Pinpoint the cell where the given text exists, returning its (X, Y) midpoint coordinate. 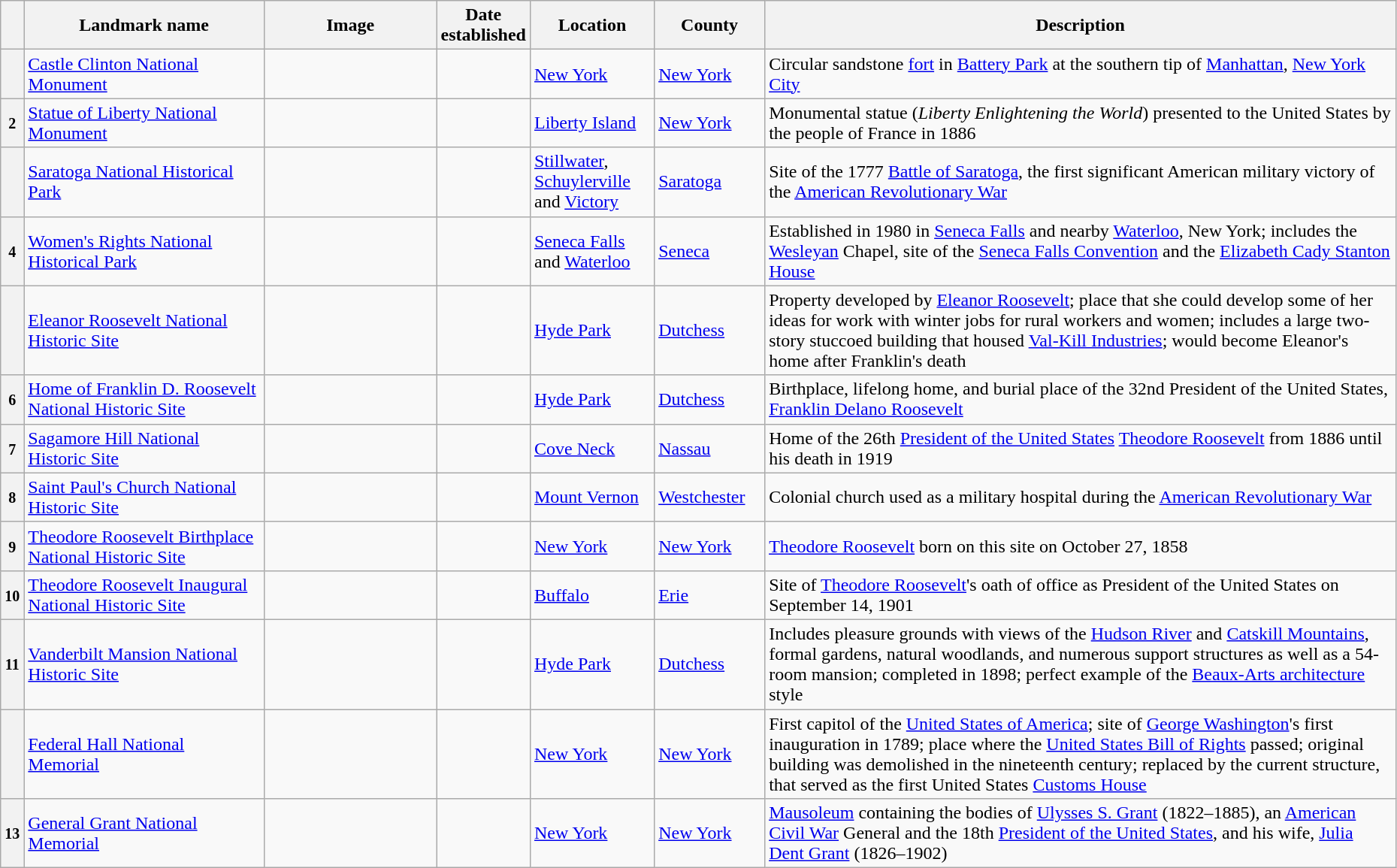
Theodore Roosevelt Birthplace National Historic Site (144, 546)
Circular sandstone fort in Battery Park at the southern tip of Manhattan, New York City (1081, 74)
Saratoga (709, 182)
Mount Vernon (592, 498)
Home of Franklin D. Roosevelt National Historic Site (144, 400)
Liberty Island (592, 123)
11 (12, 664)
Birthplace, lifelong home, and burial place of the 32nd President of the United States, Franklin Delano Roosevelt (1081, 400)
13 (12, 833)
Site of the 1777 Battle of Saratoga, the first significant American military victory of the American Revolutionary War (1081, 182)
Cove Neck (592, 448)
Site of Theodore Roosevelt's oath of office as President of the United States on September 14, 1901 (1081, 595)
Statue of Liberty National Monument (144, 123)
Federal Hall National Memorial (144, 755)
Description (1081, 26)
Nassau (709, 448)
Theodore Roosevelt born on this site on October 27, 1858 (1081, 546)
County (709, 26)
Buffalo (592, 595)
Saint Paul's Church National Historic Site (144, 498)
Westchester (709, 498)
Sagamore Hill National Historic Site (144, 448)
Landmark name (144, 26)
Women's Rights National Historical Park (144, 251)
Castle Clinton National Monument (144, 74)
Home of the 26th President of the United States Theodore Roosevelt from 1886 until his death in 1919 (1081, 448)
General Grant National Memorial (144, 833)
7 (12, 448)
Seneca (709, 251)
9 (12, 546)
Erie (709, 595)
Colonial church used as a military hospital during the American Revolutionary War (1081, 498)
10 (12, 595)
2 (12, 123)
Theodore Roosevelt Inaugural National Historic Site (144, 595)
Saratoga National Historical Park (144, 182)
8 (12, 498)
4 (12, 251)
Location (592, 26)
6 (12, 400)
Stillwater, Schuylerville and Victory (592, 182)
Image (350, 26)
Date established (483, 26)
Vanderbilt Mansion National Historic Site (144, 664)
Monumental statue (Liberty Enlightening the World) presented to the United States by the people of France in 1886 (1081, 123)
Seneca Falls and Waterloo (592, 251)
Eleanor Roosevelt National Historic Site (144, 331)
